Find where the given text appears and provide that cell's center as [x, y] coordinate. 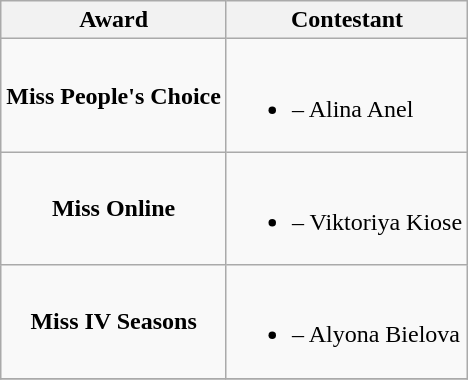
– Alyona Bielova [346, 322]
– Alina Anel [346, 96]
– Viktoriya Kiose [346, 208]
Award [114, 20]
Miss People's Choice [114, 96]
Miss Online [114, 208]
Contestant [346, 20]
Miss IV Seasons [114, 322]
